For the text-containing cell, return its midpoint in (x, y) coordinate format. 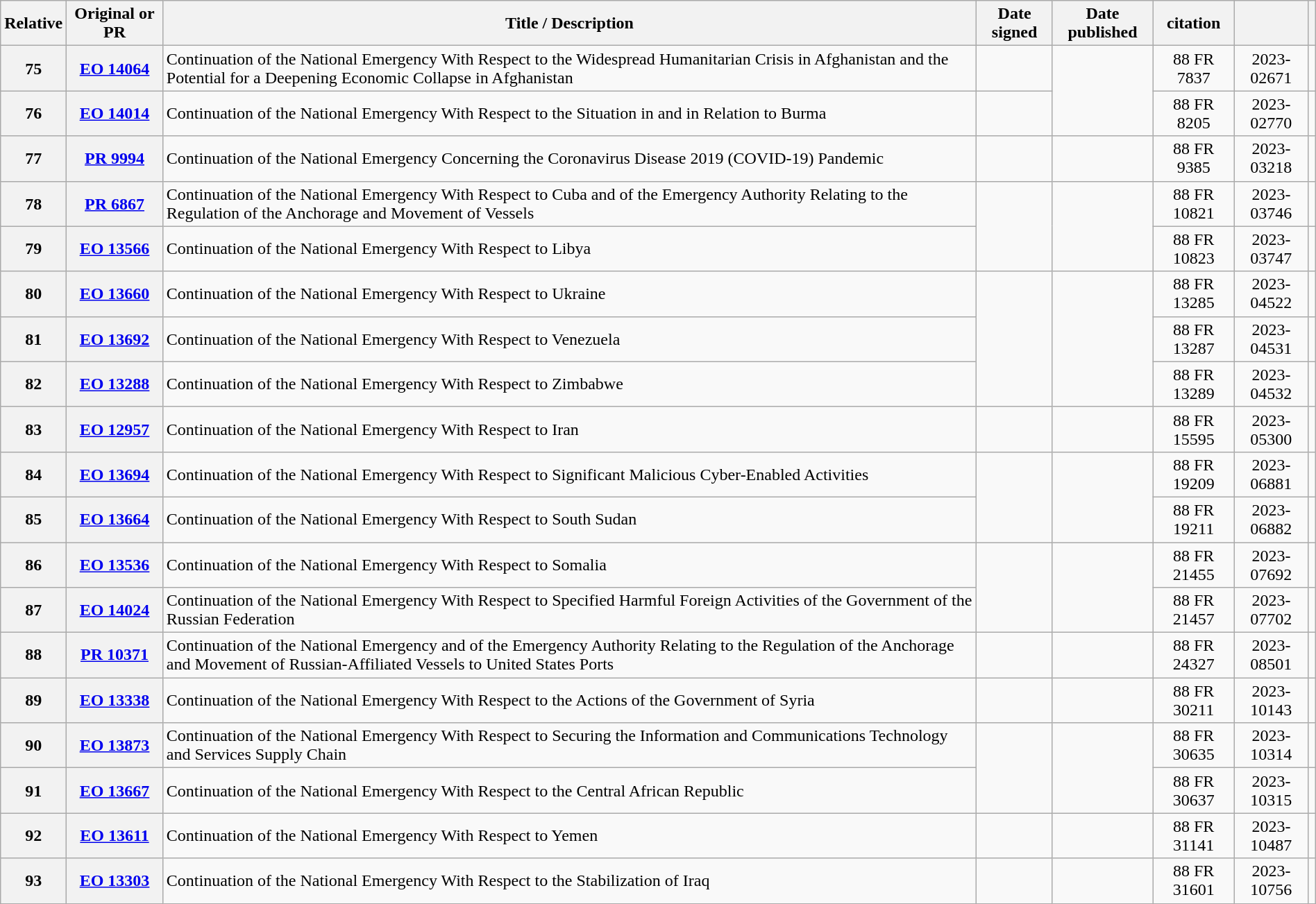
90 (33, 745)
93 (33, 881)
Continuation of the National Emergency Concerning the Coronavirus Disease 2019 (COVID-19) Pandemic (569, 158)
76 (33, 114)
Original or PR (115, 24)
EO 13664 (115, 519)
EO 14024 (115, 611)
2023-07692 (1272, 565)
88 FR 24327 (1194, 655)
Continuation of the National Emergency With Respect to Libya (569, 248)
EO 14014 (115, 114)
86 (33, 565)
88 FR 21455 (1194, 565)
Continuation of the National Emergency With Respect to Securing the Information and Communications Technology and Services Supply Chain (569, 745)
Continuation of the National Emergency With Respect to South Sudan (569, 519)
85 (33, 519)
Continuation of the National Emergency With Respect to the Stabilization of Iraq (569, 881)
Continuation of the National Emergency With Respect to Somalia (569, 565)
2023-10143 (1272, 701)
80 (33, 294)
EO 13288 (115, 384)
88 FR 19209 (1194, 475)
2023-10487 (1272, 835)
88 FR 10823 (1194, 248)
2023-04532 (1272, 384)
EO 13536 (115, 565)
EO 13566 (115, 248)
PR 10371 (115, 655)
84 (33, 475)
75 (33, 68)
77 (33, 158)
2023-05300 (1272, 429)
91 (33, 791)
88 FR 21457 (1194, 611)
88 FR 31601 (1194, 881)
88 FR 30211 (1194, 701)
88 FR 30635 (1194, 745)
Continuation of the National Emergency With Respect to Significant Malicious Cyber-Enabled Activities (569, 475)
Continuation of the National Emergency With Respect to Ukraine (569, 294)
87 (33, 611)
81 (33, 339)
79 (33, 248)
Continuation of the National Emergency With Respect to the Central African Republic (569, 791)
2023-06882 (1272, 519)
2023-02770 (1272, 114)
2023-04531 (1272, 339)
2023-10315 (1272, 791)
88 FR 10821 (1194, 204)
2023-03746 (1272, 204)
88 FR 30637 (1194, 791)
Continuation of the National Emergency With Respect to Venezuela (569, 339)
EO 13660 (115, 294)
88 FR 15595 (1194, 429)
88 FR 7837 (1194, 68)
2023-04522 (1272, 294)
Continuation of the National Emergency With Respect to Yemen (569, 835)
2023-10756 (1272, 881)
EO 13338 (115, 701)
89 (33, 701)
Continuation of the National Emergency With Respect to the Situation in and in Relation to Burma (569, 114)
Continuation of the National Emergency With Respect to Zimbabwe (569, 384)
Date published (1102, 24)
88 FR 13287 (1194, 339)
EO 13694 (115, 475)
EO 14064 (115, 68)
2023-02671 (1272, 68)
citation (1194, 24)
EO 13667 (115, 791)
Continuation of the National Emergency With Respect to Iran (569, 429)
2023-10314 (1272, 745)
EO 12957 (115, 429)
88 FR 31141 (1194, 835)
PR 6867 (115, 204)
EO 13692 (115, 339)
88 FR 13285 (1194, 294)
88 FR 8205 (1194, 114)
88 FR 13289 (1194, 384)
2023-06881 (1272, 475)
PR 9994 (115, 158)
Date signed (1015, 24)
88 (33, 655)
88 FR 19211 (1194, 519)
78 (33, 204)
88 FR 9385 (1194, 158)
92 (33, 835)
EO 13303 (115, 881)
83 (33, 429)
EO 13873 (115, 745)
2023-03747 (1272, 248)
82 (33, 384)
Continuation of the National Emergency With Respect to Specified Harmful Foreign Activities of the Government of the Russian Federation (569, 611)
Continuation of the National Emergency With Respect to the Actions of the Government of Syria (569, 701)
Relative (33, 24)
2023-08501 (1272, 655)
Title / Description (569, 24)
2023-07702 (1272, 611)
EO 13611 (115, 835)
2023-03218 (1272, 158)
